Provide the [x, y] coordinate of the cell's center where the given text is located.  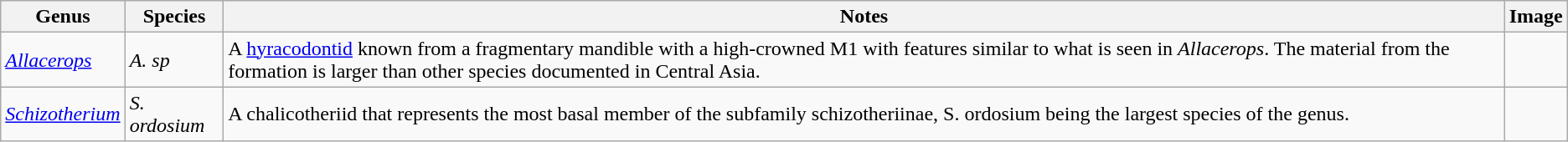
Species [174, 17]
A. sp [174, 60]
Allacerops [63, 60]
Image [1536, 17]
A chalicotheriid that represents the most basal member of the subfamily schizotheriinae, S. ordosium being the largest species of the genus. [864, 114]
Schizotherium [63, 114]
Notes [864, 17]
S. ordosium [174, 114]
Genus [63, 17]
